Search for the cell housing the specified text and yield its [X, Y] center coordinate. 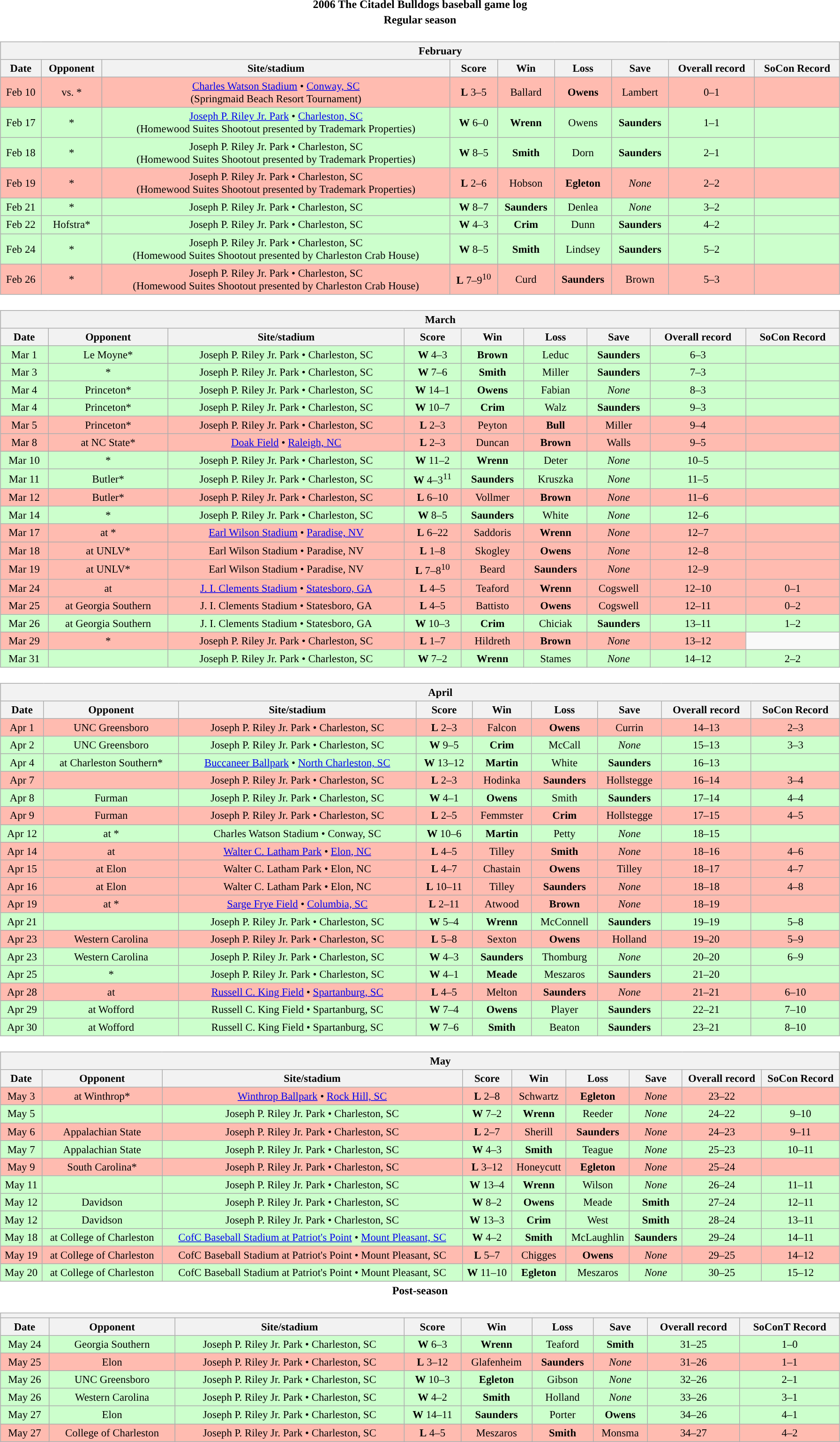
9–11 [801, 1132]
Ballard [526, 92]
Teague [598, 1149]
W 11–10 [487, 1273]
Mar 5 [24, 425]
6–3 [697, 355]
Melton [502, 992]
Lambert [640, 92]
Thomburg [564, 957]
L 2–8 [487, 1096]
Leduc [556, 355]
Currin [630, 727]
W 10–6 [444, 833]
L 6–22 [432, 533]
Apr 8 [22, 798]
22–21 [706, 1010]
L 7–910 [473, 279]
W 14–11 [433, 1415]
Chigges [539, 1255]
Georgia Southern [112, 1344]
19–19 [706, 921]
L 10–11 [444, 886]
Feb 21 [21, 207]
12–7 [697, 533]
32–26 [694, 1380]
28–24 [722, 1220]
Sarge Frye Field • Columbia, SC [297, 904]
Mar 10 [24, 460]
Apr 2 [22, 745]
31–26 [694, 1362]
W 13–12 [444, 763]
W 8–2 [487, 1202]
Apr 15 [22, 868]
Apr 29 [22, 1010]
Apr 4 [22, 763]
Le Moyne* [108, 355]
21–20 [706, 974]
7–10 [795, 1010]
8–3 [697, 390]
Apr 9 [22, 815]
5–2 [712, 249]
29–24 [722, 1238]
W 6–3 [433, 1344]
Apr 21 [22, 921]
Feb 17 [21, 123]
May 20 [22, 1273]
Apr 12 [22, 833]
L 3–5 [473, 92]
5–9 [795, 939]
3–3 [795, 745]
McConnell [564, 921]
Mar 12 [24, 498]
4–5 [795, 815]
W 5–4 [444, 921]
Denlea [583, 207]
3–1 [789, 1397]
W 11–2 [432, 460]
W 7–4 [444, 1010]
Mar 26 [24, 623]
16–13 [706, 763]
4–7 [795, 868]
17–15 [706, 815]
12–9 [697, 569]
May 19 [22, 1255]
May 18 [22, 1238]
15–13 [706, 745]
Dorn [583, 153]
25–24 [722, 1167]
6–9 [795, 957]
Bull [556, 425]
20–20 [706, 957]
27–24 [722, 1202]
Wilson [598, 1185]
34–26 [694, 1415]
Stames [556, 658]
Beard [492, 569]
W 10–7 [432, 408]
11–5 [697, 479]
W 9–5 [444, 745]
18–15 [706, 833]
3–2 [712, 207]
May [420, 1061]
9–4 [697, 425]
Walz [556, 408]
Mar 31 [24, 658]
Apr 19 [22, 904]
11–11 [801, 1185]
April [420, 692]
Monsma [620, 1433]
Charles Watson Stadium • Conway, SC(Springmaid Beach Resort Tournament) [276, 92]
Petty [564, 833]
May 24 [25, 1344]
W 13–3 [487, 1220]
Glafenheim [496, 1362]
West [598, 1220]
Feb 26 [21, 279]
31–25 [694, 1344]
Vollmer [492, 498]
May 6 [22, 1132]
Femmster [502, 815]
14–13 [706, 727]
L 2–11 [444, 904]
at Winthrop* [102, 1096]
Feb 19 [21, 183]
Apr 16 [22, 886]
18–18 [706, 886]
9–5 [697, 443]
Apr 7 [22, 780]
Mar 11 [24, 479]
Apr 14 [22, 851]
Hobson [526, 183]
L 5–8 [444, 939]
23–21 [706, 1027]
6–10 [795, 992]
Player [564, 1010]
Duncan [492, 443]
Peyton [492, 425]
1–2 [793, 623]
L 7–810 [432, 569]
7–3 [697, 372]
Feb 24 [21, 249]
Apr 30 [22, 1027]
9–10 [801, 1114]
Mar 25 [24, 605]
Buccaneer Ballpark • North Charleston, SC [297, 763]
vs. * [71, 92]
Chiciak [556, 623]
12–8 [697, 551]
May 7 [22, 1149]
Hodinka [502, 780]
12–10 [697, 588]
at Charleston Southern* [111, 763]
Schwartz [539, 1096]
21–21 [706, 992]
18–19 [706, 904]
Kruszka [556, 479]
May 11 [22, 1185]
Mar 24 [24, 588]
29–25 [722, 1255]
L 6–10 [432, 498]
Sexton [502, 939]
13–12 [697, 641]
0–2 [793, 605]
24–23 [722, 1132]
Mar 18 [24, 551]
SoConT Record [789, 1327]
Falcon [502, 727]
May 9 [22, 1167]
L 1–8 [432, 551]
Feb 10 [21, 92]
May 3 [22, 1096]
Saddoris [492, 533]
Apr 1 [22, 727]
Feb 22 [21, 225]
Winthrop Ballpark • Rock Hill, SC [312, 1096]
18–16 [706, 851]
12–6 [697, 515]
4–6 [795, 851]
Deter [556, 460]
W 14–1 [432, 390]
Hildreth [492, 641]
Mar 3 [24, 372]
W 8–7 [473, 207]
10–5 [697, 460]
March [420, 319]
14–11 [801, 1238]
L 1–7 [432, 641]
L 2–6 [473, 183]
4–8 [795, 886]
W 4–311 [432, 479]
Mar 14 [24, 515]
9–3 [697, 408]
Apr 25 [22, 974]
Gibson [562, 1380]
24–22 [722, 1114]
5–3 [712, 279]
26–24 [722, 1185]
Dunn [583, 225]
L 2–7 [487, 1132]
3–4 [795, 780]
Feb 18 [21, 153]
at NC State* [108, 443]
1–0 [789, 1344]
Curd [526, 279]
Mar 19 [24, 569]
Porter [562, 1415]
College of Charleston [112, 1433]
8–10 [795, 1027]
Mar 17 [24, 533]
Walls [619, 443]
10–11 [801, 1149]
Battisto [492, 605]
Hofstra* [71, 225]
McLaughlin [598, 1238]
Doak Field • Raleigh, NC [286, 443]
McCall [564, 745]
Lindsey [583, 249]
L 4–7 [444, 868]
Beaton [564, 1027]
25–23 [722, 1149]
South Carolina* [102, 1167]
Mar 8 [24, 443]
May 25 [25, 1362]
W 6–0 [473, 123]
34–27 [694, 1433]
Mar 29 [24, 641]
Reeder [598, 1114]
L 5–7 [487, 1255]
5–8 [795, 921]
23–22 [722, 1096]
Fabian [556, 390]
15–12 [801, 1273]
Skogley [492, 551]
May 5 [22, 1114]
Atwood [502, 904]
17–14 [706, 798]
February [420, 51]
4–4 [795, 798]
Sherill [539, 1132]
30–25 [722, 1273]
4–1 [789, 1415]
33–26 [694, 1397]
Mar 1 [24, 355]
Charles Watson Stadium • Conway, SC [297, 833]
16–14 [706, 780]
2–3 [795, 727]
Honeycutt [539, 1167]
19–20 [706, 939]
Apr 28 [22, 992]
W 13–4 [487, 1185]
L 2–5 [444, 815]
18–17 [706, 868]
Chastain [502, 868]
11–6 [697, 498]
